Search for the cell housing the specified text and yield its [X, Y] center coordinate. 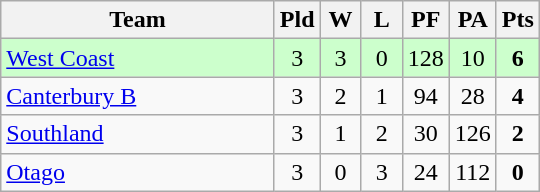
West Coast [138, 58]
28 [472, 96]
128 [426, 58]
Pld [297, 20]
24 [426, 172]
10 [472, 58]
Team [138, 20]
6 [518, 58]
Otago [138, 172]
4 [518, 96]
Canterbury B [138, 96]
112 [472, 172]
W [340, 20]
126 [472, 134]
94 [426, 96]
Southland [138, 134]
PA [472, 20]
30 [426, 134]
Pts [518, 20]
L [382, 20]
PF [426, 20]
